Determine the (X, Y) coordinate at the center of the cell enclosing the given text.  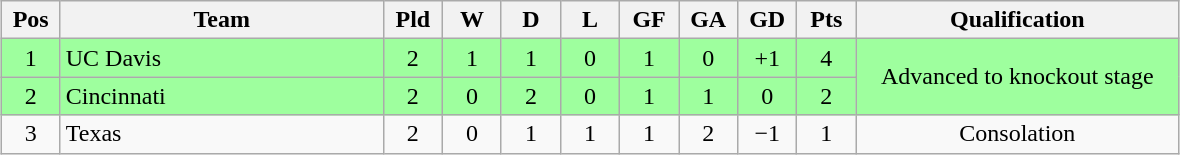
Advanced to knockout stage (1018, 77)
Pld (412, 20)
Pos (30, 20)
Texas (222, 134)
D (530, 20)
Qualification (1018, 20)
Team (222, 20)
W (472, 20)
UC Davis (222, 58)
Cincinnati (222, 96)
+1 (768, 58)
L (590, 20)
−1 (768, 134)
3 (30, 134)
Consolation (1018, 134)
4 (826, 58)
GF (650, 20)
GA (708, 20)
Pts (826, 20)
GD (768, 20)
